Detect which cell encompasses the target text, then output its (x, y) center coordinate. 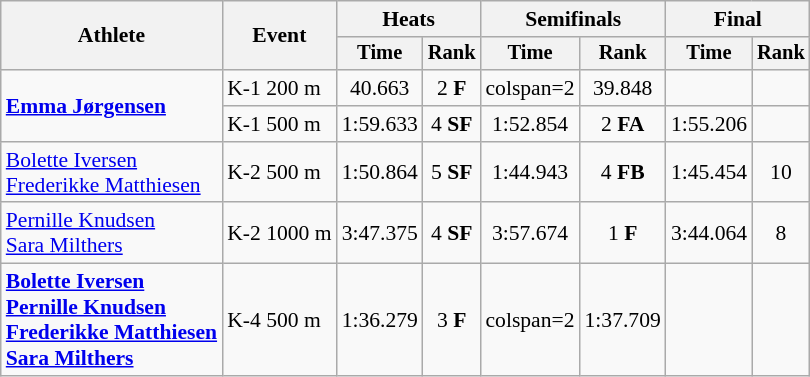
Athlete (112, 36)
8 (781, 234)
2 F (452, 88)
1 F (623, 234)
Semifinals (572, 19)
Bolette IversenPernille KnudsenFrederikke MatthiesenSara Milthers (112, 320)
Event (279, 36)
K-2 500 m (279, 172)
K-1 500 m (279, 124)
1:44.943 (530, 172)
5 SF (452, 172)
1:37.709 (623, 320)
Heats (409, 19)
1:45.454 (709, 172)
39.848 (623, 88)
Emma Jørgensen (112, 106)
1:59.633 (380, 124)
Final (738, 19)
10 (781, 172)
40.663 (380, 88)
3:47.375 (380, 234)
2 FA (623, 124)
K-1 200 m (279, 88)
4 FB (623, 172)
Bolette IversenFrederikke Matthiesen (112, 172)
1:50.864 (380, 172)
1:55.206 (709, 124)
3:44.064 (709, 234)
K-4 500 m (279, 320)
3:57.674 (530, 234)
3 F (452, 320)
1:36.279 (380, 320)
Pernille KnudsenSara Milthers (112, 234)
1:52.854 (530, 124)
K-2 1000 m (279, 234)
